Return the (x, y) coordinate for the center point of the cell that contains the specified text.  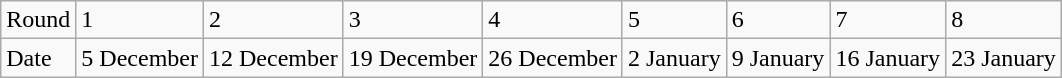
3 (413, 20)
8 (1004, 20)
23 January (1004, 58)
6 (778, 20)
16 January (888, 58)
7 (888, 20)
2 January (674, 58)
9 January (778, 58)
1 (140, 20)
5 (674, 20)
12 December (273, 58)
26 December (553, 58)
Round (38, 20)
19 December (413, 58)
4 (553, 20)
5 December (140, 58)
2 (273, 20)
Date (38, 58)
